Pinpoint the cell where the given text exists, returning its [X, Y] midpoint coordinate. 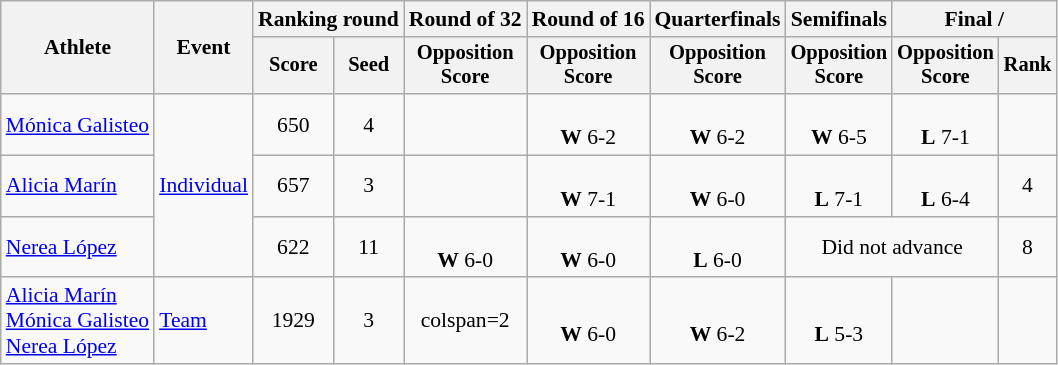
W 6-5 [840, 124]
W 7-1 [588, 186]
L 5-3 [840, 322]
622 [294, 248]
Semifinals [840, 19]
Individual [204, 186]
650 [294, 124]
Quarterfinals [718, 19]
1929 [294, 322]
Final / [974, 19]
Athlete [78, 48]
Seed [369, 66]
colspan=2 [466, 322]
657 [294, 186]
11 [369, 248]
Ranking round [328, 19]
Event [204, 48]
Mónica Galisteo [78, 124]
Did not advance [892, 248]
L 6-4 [946, 186]
L 6-0 [718, 248]
Round of 32 [466, 19]
Score [294, 66]
Rank [1028, 66]
Nerea López [78, 248]
Alicia Marín [78, 186]
Round of 16 [588, 19]
Alicia MarínMónica GalisteoNerea López [78, 322]
Team [204, 322]
8 [1028, 248]
